Return the [x, y] coordinate for the center point of the cell that contains the specified text.  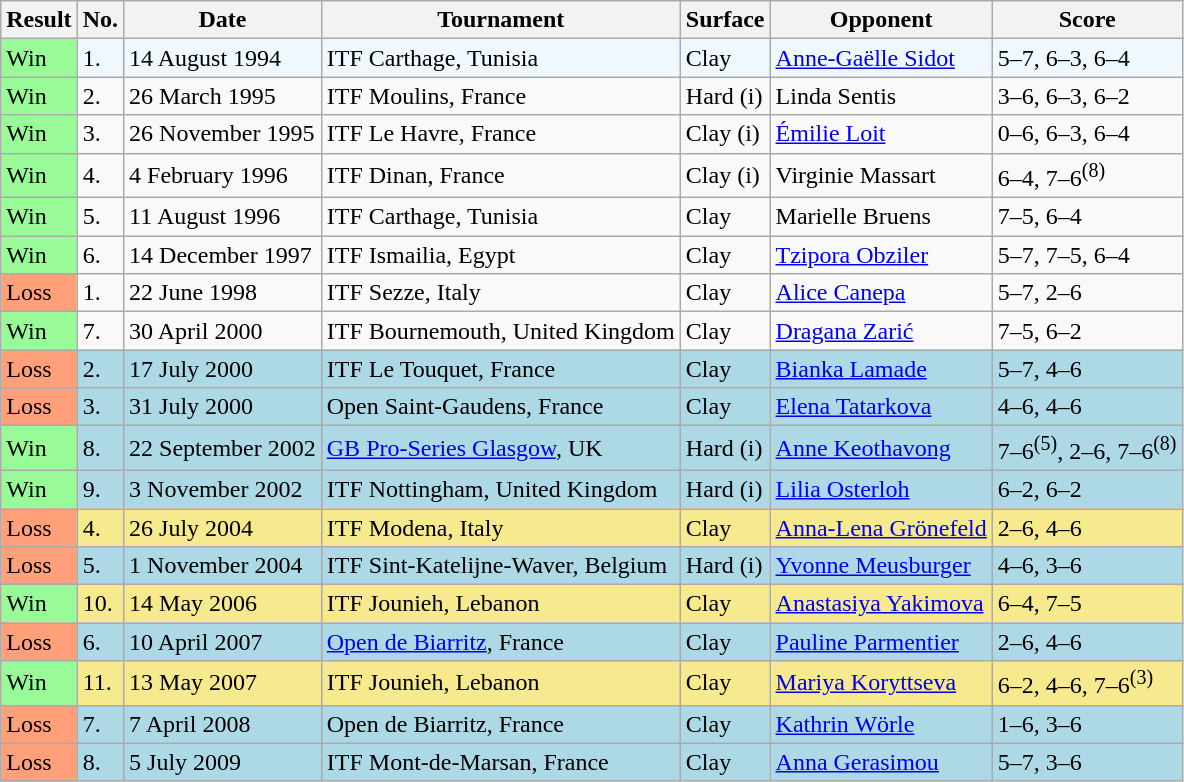
ITF Nottingham, United Kingdom [500, 489]
5–7, 7–5, 6–4 [1087, 255]
ITF Bournemouth, United Kingdom [500, 331]
GB Pro-Series Glasgow, UK [500, 448]
Émilie Loit [881, 134]
11. [100, 684]
Virginie Massart [881, 176]
6–4, 7–5 [1087, 604]
11 August 1996 [223, 217]
7 April 2008 [223, 724]
7–5, 6–4 [1087, 217]
ITF Modena, Italy [500, 528]
No. [100, 20]
9. [100, 489]
Anne-Gaëlle Sidot [881, 58]
5 July 2009 [223, 762]
Alice Canepa [881, 293]
14 December 1997 [223, 255]
5–7, 6–3, 6–4 [1087, 58]
0–6, 6–3, 6–4 [1087, 134]
7–5, 6–2 [1087, 331]
ITF Sezze, Italy [500, 293]
Dragana Zarić [881, 331]
ITF Moulins, France [500, 96]
5–7, 4–6 [1087, 369]
7–6(5), 2–6, 7–6(8) [1087, 448]
6–4, 7–6(8) [1087, 176]
26 July 2004 [223, 528]
Bianka Lamade [881, 369]
10. [100, 604]
Anna-Lena Grönefeld [881, 528]
Elena Tatarkova [881, 407]
30 April 2000 [223, 331]
26 March 1995 [223, 96]
ITF Dinan, France [500, 176]
Marielle Bruens [881, 217]
26 November 1995 [223, 134]
Surface [725, 20]
3 November 2002 [223, 489]
Lilia Osterloh [881, 489]
ITF Sint-Katelijne-Waver, Belgium [500, 566]
4–6, 3–6 [1087, 566]
Anastasiya Yakimova [881, 604]
Date [223, 20]
Tzipora Obziler [881, 255]
17 July 2000 [223, 369]
ITF Ismailia, Egypt [500, 255]
5–7, 3–6 [1087, 762]
22 September 2002 [223, 448]
1 November 2004 [223, 566]
Anna Gerasimou [881, 762]
ITF Le Havre, France [500, 134]
Mariya Koryttseva [881, 684]
Score [1087, 20]
22 June 1998 [223, 293]
10 April 2007 [223, 642]
6–2, 4–6, 7–6(3) [1087, 684]
Opponent [881, 20]
4–6, 4–6 [1087, 407]
ITF Mont-de-Marsan, France [500, 762]
Pauline Parmentier [881, 642]
Kathrin Wörle [881, 724]
1–6, 3–6 [1087, 724]
ITF Le Touquet, France [500, 369]
14 May 2006 [223, 604]
31 July 2000 [223, 407]
14 August 1994 [223, 58]
13 May 2007 [223, 684]
Linda Sentis [881, 96]
6–2, 6–2 [1087, 489]
Yvonne Meusburger [881, 566]
3–6, 6–3, 6–2 [1087, 96]
5–7, 2–6 [1087, 293]
Result [39, 20]
Tournament [500, 20]
Open Saint-Gaudens, France [500, 407]
4 February 1996 [223, 176]
Anne Keothavong [881, 448]
